Scan for the cell matching the given text and deliver its (X, Y) coordinate at center. 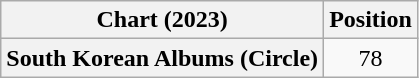
78 (371, 58)
South Korean Albums (Circle) (162, 58)
Position (371, 20)
Chart (2023) (162, 20)
